Output the (X, Y) coordinate of the center of the cell containing the given text.  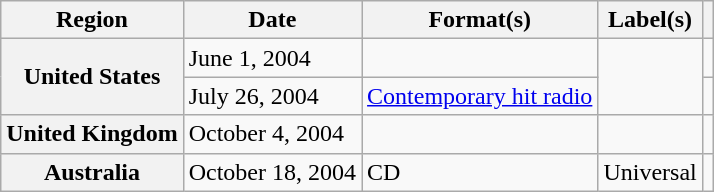
CD (480, 172)
June 1, 2004 (272, 58)
Contemporary hit radio (480, 96)
July 26, 2004 (272, 96)
Format(s) (480, 20)
Australia (92, 172)
United States (92, 77)
United Kingdom (92, 134)
October 18, 2004 (272, 172)
Region (92, 20)
Date (272, 20)
Universal (650, 172)
October 4, 2004 (272, 134)
Label(s) (650, 20)
